For the text-containing cell, return its midpoint in [X, Y] coordinate format. 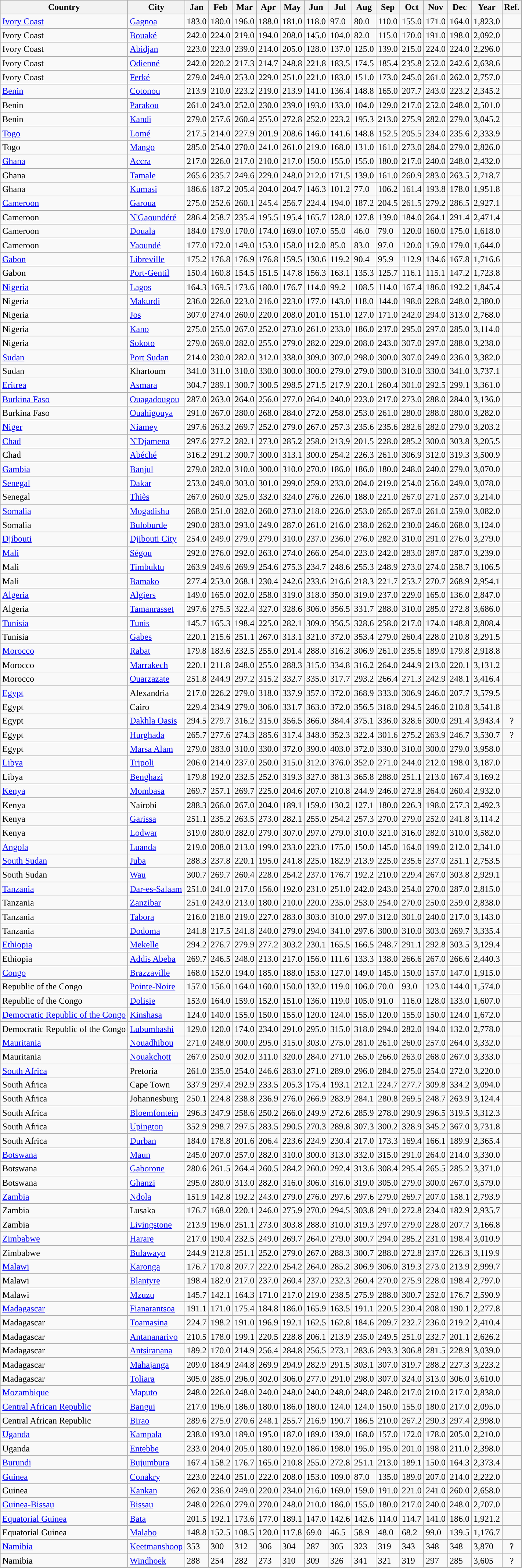
169.4 [411, 1141]
277.6 [220, 735]
Antsiranana [156, 1351]
112.9 [411, 259]
Nouakchott [156, 1057]
181.0 [292, 21]
282.9 [316, 1365]
290.5 [292, 1127]
Pretoria [156, 1071]
193.8 [436, 189]
Douala [156, 231]
289.8 [340, 1127]
169.5 [220, 287]
216.9 [316, 1421]
Odienné [156, 63]
Tamanrasset [156, 609]
99.0 [436, 1533]
130.6 [316, 259]
Angola [64, 847]
158.2 [220, 1462]
221.7 [388, 581]
2,778.0 [487, 1029]
205.5 [411, 133]
3,731.8 [487, 1127]
174.5 [364, 63]
Bamako [156, 581]
Zanzibar [156, 903]
264.1 [436, 217]
2,757.0 [487, 77]
Kano [156, 329]
107.0 [316, 231]
161.4 [411, 189]
142.1 [220, 1294]
Buloburde [156, 525]
250.2 [268, 1113]
125.0 [364, 49]
Ouagadougou [156, 399]
254 [220, 1561]
258.6 [245, 1113]
2,999.7 [487, 1267]
257.6 [220, 119]
Dec [459, 7]
320.0 [292, 1057]
246.7 [459, 735]
1,607.0 [487, 1001]
158.1 [459, 1197]
142.8 [220, 1197]
352.0 [364, 763]
170.8 [220, 1267]
Lagos [156, 287]
3,114.0 [487, 329]
N'Gaoundéré [156, 217]
263.2 [220, 427]
186.6 [197, 189]
336.0 [388, 721]
2,638.6 [487, 63]
224.4 [316, 203]
238.8 [245, 1099]
Jul [340, 7]
195.3 [364, 119]
279.7 [220, 721]
3,119.9 [487, 1253]
Tabora [156, 917]
295.4 [411, 1169]
Karonga [156, 1267]
125.7 [388, 273]
138.0 [388, 959]
284.8 [292, 1351]
3,579.5 [487, 693]
244.0 [411, 763]
Keetmanshoop [156, 1547]
Nouadhibou [156, 1043]
300 [220, 1547]
1,574.0 [487, 987]
218.3 [364, 581]
Tamale [156, 175]
3,291.5 [487, 637]
115.0 [388, 35]
58.9 [364, 1533]
227.3 [459, 1365]
Cotonou [156, 91]
166.5 [364, 945]
Kankan [156, 1490]
254.6 [268, 567]
69.0 [316, 1533]
190.4 [220, 1239]
317.7 [340, 679]
Port-Gentil [156, 273]
202.0 [245, 595]
1,716.6 [487, 259]
237.8 [220, 861]
292.4 [340, 1169]
Cape Town [156, 1085]
283.5 [268, 1127]
260.9 [411, 175]
3,124.4 [487, 1099]
Dakar [156, 483]
106.0 [364, 987]
300.5 [268, 385]
216.6 [340, 581]
140.0 [220, 1015]
176.9 [245, 259]
310 [292, 1561]
Dakhla Oasis [156, 721]
186.5 [364, 1421]
190.1 [459, 1309]
303.1 [364, 1365]
Marsa Alam [156, 749]
2,373.4 [487, 1462]
3,078.0 [487, 483]
101.2 [340, 189]
299.1 [459, 385]
3,129.4 [487, 945]
280.8 [388, 1099]
2,797.0 [487, 1281]
212.1 [364, 1085]
Jan [197, 7]
206.1 [316, 1337]
235.7 [220, 175]
3,541.8 [487, 707]
Timbuktu [156, 567]
227.0 [268, 917]
328.9 [411, 1127]
195.5 [268, 217]
Mozambique [64, 1393]
85.0 [340, 245]
134.6 [436, 259]
3,205.5 [487, 441]
270.7 [436, 581]
368.9 [364, 693]
321 [388, 1561]
234.7 [316, 567]
106.2 [388, 189]
Niamey [156, 427]
224.8 [220, 1099]
290.9 [411, 1113]
2,815.0 [487, 889]
215.6 [220, 637]
2,341.0 [487, 847]
299.0 [292, 483]
366.0 [316, 721]
3,106.5 [487, 567]
Livingstone [156, 1225]
Ouahigouya [156, 413]
190.7 [340, 1421]
3,416.4 [487, 679]
3,605 [487, 1561]
289.0 [340, 1071]
Niger [64, 427]
185.0 [268, 973]
173.0 [388, 77]
3,223.2 [487, 1365]
298.7 [220, 1127]
Ghanzi [156, 1183]
2,929.1 [487, 875]
326 [340, 1561]
165.7 [316, 217]
3,239.0 [487, 553]
3,943.4 [487, 721]
Aug [364, 7]
146.3 [316, 189]
248.9 [388, 567]
Asmara [156, 385]
3,214.0 [487, 497]
163.1 [340, 273]
163.5 [340, 1309]
251.8 [197, 679]
209.7 [388, 1323]
184.6 [364, 1323]
N'Djamena [156, 441]
230.1 [316, 945]
3,282.0 [487, 413]
87.0 [364, 1476]
281.0 [364, 1043]
Rabat [156, 651]
Djibouti City [156, 539]
151.5 [268, 273]
Fianarantsoa [156, 1309]
266.9 [316, 1099]
Gaborone [156, 1169]
260.1 [245, 203]
3,124.0 [487, 525]
352.3 [340, 735]
271.5 [316, 385]
3,279.0 [487, 539]
3,312.3 [487, 1113]
204.5 [388, 203]
255.3 [364, 567]
Makurdi [156, 301]
Libreville [156, 259]
Sokoto [156, 343]
224.9 [316, 1141]
79.0 [388, 231]
290.3 [436, 1421]
220.2 [220, 63]
Mar [245, 7]
Congo [64, 973]
214.7 [268, 63]
3,333.0 [487, 1057]
291.1 [411, 945]
Brazzaville [156, 973]
Dolisie [156, 1001]
Bissau [156, 1504]
308.4 [388, 1169]
248.8 [292, 63]
3,371.0 [487, 1169]
256.4 [268, 1351]
Guinea-Bissau [64, 1504]
185.4 [388, 63]
280.6 [197, 1169]
111.6 [340, 959]
2,826.0 [487, 147]
226.2 [220, 693]
201.9 [268, 133]
Kampala [156, 1435]
306.8 [411, 1351]
317.4 [292, 735]
3,332.0 [487, 1043]
363.0 [316, 707]
3,238.0 [487, 343]
105.0 [364, 1001]
2,345.2 [487, 91]
Mekelle [156, 945]
293.0 [245, 525]
Dar-es-Salaam [156, 889]
275.5 [220, 609]
Apr [268, 7]
2,210.0 [487, 1435]
292.8 [436, 945]
Bouaké [156, 35]
Sep [388, 7]
2,658.0 [487, 1490]
165.9 [316, 1309]
219.2 [459, 1323]
99.2 [340, 287]
2,590.9 [487, 1294]
282.6 [411, 427]
2,398.0 [487, 1449]
277.4 [197, 581]
Kandi [156, 119]
3,169.2 [487, 777]
Jun [316, 7]
325.0 [245, 497]
353 [197, 1547]
46.5 [340, 1533]
3,220.0 [487, 1071]
1,672.0 [487, 1015]
1,618.0 [487, 231]
352.9 [197, 1127]
2,222.0 [487, 1476]
334.8 [340, 665]
3,737.1 [487, 371]
189.2 [197, 1351]
3,330.0 [487, 1155]
291.5 [340, 1365]
Bangui [156, 1407]
294.9 [292, 1365]
273.1 [340, 1351]
257.1 [220, 791]
3,131.2 [487, 665]
211.0 [459, 1449]
312 [245, 1547]
288 [197, 1561]
147.2 [459, 273]
332.7 [292, 679]
256.7 [292, 203]
184.8 [268, 1309]
253.7 [411, 581]
291.2 [220, 455]
249.9 [316, 1113]
175.2 [197, 259]
3,203.2 [487, 427]
123.0 [436, 987]
319.7 [411, 1365]
112.0 [316, 245]
Mango [156, 147]
303.2 [292, 945]
Wau [156, 875]
1,951.8 [487, 189]
375.1 [364, 721]
306 [268, 1547]
Bujumbura [156, 1462]
Maputo [156, 1393]
279.9 [245, 945]
Gambia [64, 469]
2,365.4 [487, 1141]
2,793.9 [487, 1197]
Marrakech [156, 665]
210.5 [197, 1337]
289.6 [197, 1421]
93.0 [411, 987]
247.9 [220, 1113]
189.9 [459, 1141]
2,440.3 [487, 959]
158.0 [292, 245]
244.8 [245, 1365]
2,768.0 [487, 315]
292.5 [436, 385]
319.5 [459, 1113]
298.5 [292, 385]
2,998.0 [487, 1421]
Garoua [156, 203]
343 [411, 1547]
Algiers [156, 595]
Lomé [156, 133]
221.8 [316, 63]
Hurghada [156, 735]
205.3 [292, 1085]
282 [245, 1561]
384.4 [340, 721]
285 [459, 1561]
Ferké [156, 77]
Kumasi [156, 189]
2,380.0 [487, 301]
313.6 [364, 1169]
Johannesburg [156, 1099]
Pointe-Noire [156, 987]
City [156, 7]
1,845.4 [487, 287]
215.0 [411, 49]
3,579.0 [487, 1183]
309.8 [436, 1085]
272.6 [340, 1113]
Tunis [156, 623]
3,361.0 [487, 385]
Banjul [156, 469]
3,958.0 [487, 749]
209.0 [197, 1365]
285.6 [268, 735]
195.4 [292, 217]
353.4 [364, 637]
130.2 [340, 805]
264.4 [245, 1169]
Durban [156, 1141]
275.3 [292, 567]
48.0 [388, 1533]
245.4 [268, 203]
293.2 [364, 679]
403.0 [340, 749]
269.0 [220, 343]
381.3 [340, 777]
46.0 [364, 231]
Malabo [156, 1533]
Blantyre [156, 1281]
2,954.1 [487, 581]
294.2 [197, 945]
3,582.0 [487, 833]
82.0 [364, 35]
Ndola [156, 1197]
117.8 [292, 1533]
2,935.7 [487, 1211]
249.5 [388, 1337]
Bulawayo [156, 1253]
281.5 [436, 1351]
165.5 [340, 945]
154.5 [245, 273]
Mzuzu [156, 1294]
286.4 [197, 217]
Lubumbashi [156, 1029]
127.1 [364, 805]
141.6 [340, 133]
255.7 [292, 1421]
208.6 [292, 133]
204.6 [292, 791]
228.9 [459, 1351]
2,092.0 [487, 35]
187.0 [292, 1435]
266.4 [388, 679]
297.5 [245, 1127]
296.3 [197, 1113]
214.9 [245, 1351]
289.1 [220, 385]
3,136.0 [487, 399]
297 [436, 1561]
285.9 [364, 1113]
236.9 [268, 1099]
3,143.0 [487, 917]
2,718.7 [487, 175]
199.1 [245, 1337]
Abidjan [156, 49]
235.4 [245, 217]
232.3 [340, 1281]
Mahajanga [156, 1365]
80.0 [364, 21]
135.0 [388, 1476]
2,296.0 [487, 49]
Parakou [156, 105]
114.7 [411, 1519]
Toamasina [156, 1323]
3,686.0 [487, 609]
162.5 [316, 1323]
Gabes [156, 637]
305 [340, 1547]
91.0 [388, 1001]
292.9 [245, 1085]
Luanda [156, 847]
201.6 [245, 1141]
Eritrea [64, 385]
Maun [156, 1155]
Yaoundé [156, 245]
1,644.0 [487, 245]
206.0 [197, 763]
333.0 [388, 693]
300.2 [388, 1127]
193.1 [340, 1085]
271.3 [411, 679]
2,333.9 [487, 133]
2,410.4 [487, 1323]
115.1 [436, 273]
345.2 [436, 1127]
156.3 [316, 273]
Addis Abeba [156, 959]
184.9 [220, 1365]
390.0 [316, 749]
2,808.4 [487, 623]
290.0 [197, 525]
Lusaka [156, 1211]
238.5 [340, 1294]
178.8 [220, 1141]
334.2 [459, 1085]
2,432.0 [487, 161]
1,823.0 [487, 21]
3,114.2 [487, 819]
288.2 [436, 1365]
165.3 [220, 623]
Kinshasa [156, 1015]
2,753.5 [487, 861]
323 [364, 1547]
335.0 [316, 679]
274.3 [245, 735]
204.7 [292, 189]
273 [268, 1561]
2,707.0 [487, 1504]
367.0 [459, 1127]
376.0 [340, 763]
3,166.8 [487, 1225]
2,918.8 [487, 651]
183.6 [220, 651]
2,095.0 [487, 1407]
235.2 [220, 819]
159.5 [292, 259]
277.7 [411, 1085]
Benghazi [156, 777]
Mogadishu [156, 511]
265.7 [197, 735]
Garissa [156, 819]
348.0 [316, 735]
1,915.0 [487, 973]
315.2 [268, 679]
116.0 [411, 1001]
205.4 [245, 189]
309 [316, 1561]
3,010.9 [487, 1239]
3,870 [487, 1547]
3,500.9 [487, 455]
Year [487, 7]
269.5 [411, 1099]
3,382.0 [487, 357]
90.4 [364, 259]
Toliara [156, 1379]
283.9 [340, 1099]
357.0 [316, 693]
217.9 [340, 385]
265.6 [197, 175]
147.8 [292, 273]
May [292, 7]
109.0 [340, 1476]
233.5 [268, 1085]
2,927.1 [487, 203]
160.8 [220, 273]
Harare [156, 1239]
250.1 [197, 1099]
2,277.8 [487, 1309]
211.8 [220, 665]
283.6 [364, 1351]
77.0 [364, 189]
Djibouti [64, 539]
143.0 [340, 301]
3,082.0 [487, 511]
3,530.7 [487, 735]
Accra [156, 161]
Windhoek [156, 1561]
235.8 [411, 63]
Bata [156, 1519]
182.0 [220, 1281]
276.7 [220, 945]
212.8 [220, 1253]
Mombasa [156, 791]
3,335.4 [487, 931]
365.8 [364, 777]
Entebbe [156, 1449]
279.2 [436, 203]
1,921.2 [487, 1519]
1,176.7 [487, 1533]
Antananarivo [156, 1337]
133.3 [364, 959]
Upington [156, 1127]
Conakry [156, 1476]
Gagnoa [156, 21]
233.6 [316, 581]
119.2 [340, 259]
284.1 [364, 1099]
304.7 [197, 385]
3,045.2 [487, 119]
227.9 [245, 133]
307.3 [364, 1127]
Cairo [156, 707]
3,094.0 [487, 1085]
167.8 [459, 259]
95.9 [388, 259]
260.5 [268, 1169]
270.3 [316, 1127]
268.1 [245, 581]
242.9 [436, 679]
217.3 [245, 63]
223.6 [292, 1141]
110.0 [388, 21]
201.1 [459, 1337]
166.1 [436, 1141]
131.0 [364, 147]
3,039.0 [487, 1351]
Oct [411, 7]
Ref. [512, 7]
2,501.0 [487, 105]
Thiès [156, 497]
3,187.0 [487, 763]
293.3 [388, 1351]
151.9 [197, 1197]
350.0 [340, 595]
150.4 [197, 273]
304 [292, 1547]
68.2 [411, 1533]
256.5 [316, 1351]
Feb [220, 7]
Juba [156, 861]
2,847.0 [487, 595]
3,070.0 [487, 469]
301.6 [388, 735]
Nov [436, 7]
Tripoli [156, 763]
70.0 [388, 987]
83.0 [364, 245]
Abéché [156, 455]
Nairobi [156, 805]
275.2 [411, 735]
55.0 [340, 231]
2,932.0 [487, 791]
146.0 [316, 133]
Jos [156, 315]
Ouarzazate [156, 679]
234.9 [220, 707]
1,723.8 [487, 273]
136.4 [340, 91]
206.4 [268, 1141]
162.8 [340, 1323]
Bloemfontein [156, 1113]
338.0 [292, 357]
284.2 [292, 1169]
246.5 [220, 959]
183.5 [340, 63]
296.5 [436, 1113]
2,492.3 [487, 805]
Ségou [156, 553]
228.8 [292, 1337]
Country [64, 7]
252.6 [220, 203]
286.5 [459, 203]
Khartoum [156, 371]
268.9 [459, 581]
Alexandria [156, 693]
Port Sudan [156, 357]
2,626.2 [487, 1337]
3,610.0 [487, 1379]
Lodwar [156, 833]
Dodoma [156, 931]
2,471.4 [487, 217]
341 [364, 1561]
173.3 [388, 1141]
267.2 [411, 1421]
Burundi [64, 1462]
116.1 [411, 273]
246.6 [268, 1071]
303.5 [459, 945]
297.2 [245, 679]
196.9 [268, 1323]
139.5 [459, 1533]
278.0 [388, 1113]
Birao [156, 1421]
127.8 [364, 217]
270.6 [245, 1421]
137.0 [340, 49]
171.5 [340, 175]
265.5 [436, 1169]
198.2 [220, 1323]
287 [316, 1547]
248.6 [340, 567]
135.3 [364, 273]
